For the text-containing cell, return its midpoint in (x, y) coordinate format. 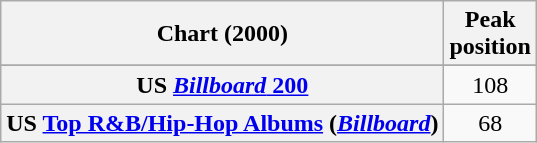
108 (490, 85)
68 (490, 123)
Chart (2000) (222, 34)
US Top R&B/Hip-Hop Albums (Billboard) (222, 123)
Peak position (490, 34)
US Billboard 200 (222, 85)
